Identify which cell holds the provided text, then report its (x, y) central coordinate. 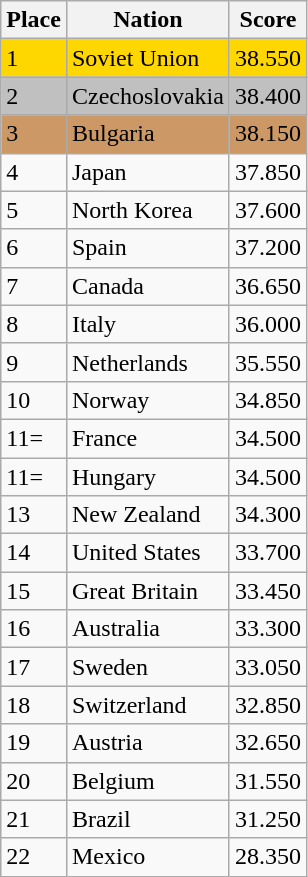
33.450 (268, 591)
5 (34, 210)
21 (34, 819)
Norway (148, 400)
Brazil (148, 819)
31.550 (268, 781)
35.550 (268, 362)
33.050 (268, 667)
3 (34, 134)
Netherlands (148, 362)
France (148, 438)
37.850 (268, 172)
Czechoslovakia (148, 96)
32.850 (268, 705)
32.650 (268, 743)
Hungary (148, 477)
1 (34, 58)
36.650 (268, 286)
Nation (148, 20)
Belgium (148, 781)
20 (34, 781)
34.850 (268, 400)
14 (34, 553)
37.200 (268, 248)
4 (34, 172)
Place (34, 20)
7 (34, 286)
Bulgaria (148, 134)
Score (268, 20)
2 (34, 96)
Australia (148, 629)
Spain (148, 248)
19 (34, 743)
Switzerland (148, 705)
Italy (148, 324)
15 (34, 591)
Soviet Union (148, 58)
United States (148, 553)
8 (34, 324)
18 (34, 705)
33.300 (268, 629)
33.700 (268, 553)
38.150 (268, 134)
Japan (148, 172)
34.300 (268, 515)
Mexico (148, 857)
North Korea (148, 210)
6 (34, 248)
New Zealand (148, 515)
37.600 (268, 210)
Canada (148, 286)
Austria (148, 743)
16 (34, 629)
Sweden (148, 667)
38.400 (268, 96)
10 (34, 400)
Great Britain (148, 591)
13 (34, 515)
9 (34, 362)
17 (34, 667)
36.000 (268, 324)
22 (34, 857)
38.550 (268, 58)
28.350 (268, 857)
31.250 (268, 819)
